Extract the [x, y] coordinate from the center of the cell holding the provided text.  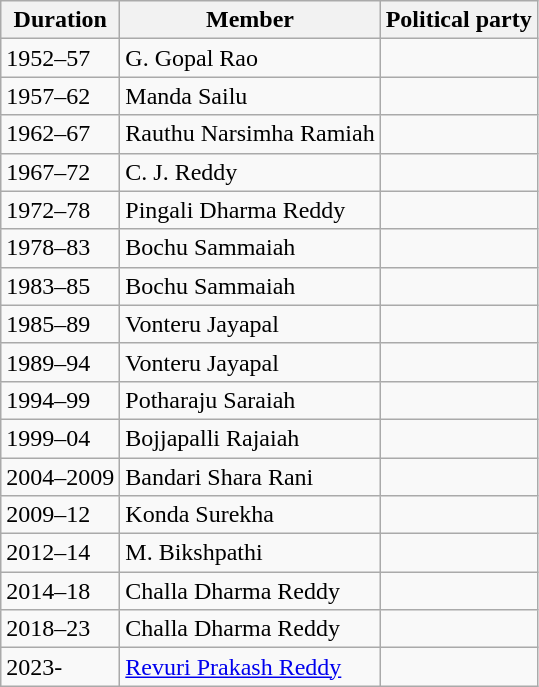
1994–99 [60, 400]
1983–85 [60, 286]
2014–18 [60, 591]
2009–12 [60, 515]
Bandari Shara Rani [250, 477]
2023- [60, 667]
1972–78 [60, 210]
1978–83 [60, 248]
2018–23 [60, 629]
G. Gopal Rao [250, 58]
Bojjapalli Rajaiah [250, 438]
1999–04 [60, 438]
Revuri Prakash Reddy [250, 667]
2012–14 [60, 553]
Pingali Dharma Reddy [250, 210]
1967–72 [60, 172]
C. J. Reddy [250, 172]
2004–2009 [60, 477]
Political party [458, 20]
1957–62 [60, 96]
Manda Sailu [250, 96]
Konda Surekha [250, 515]
Rauthu Narsimha Ramiah [250, 134]
1952–57 [60, 58]
Duration [60, 20]
1985–89 [60, 324]
1989–94 [60, 362]
Potharaju Saraiah [250, 400]
1962–67 [60, 134]
Member [250, 20]
M. Bikshpathi [250, 553]
